Search for the cell housing the specified text and yield its [x, y] center coordinate. 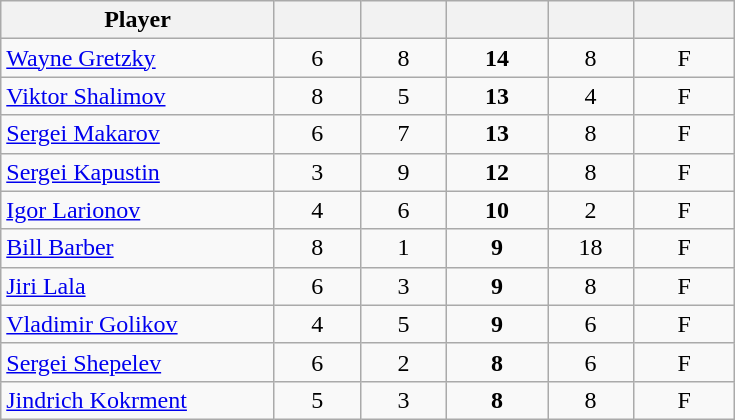
1 [403, 248]
14 [496, 58]
Player [138, 20]
7 [403, 134]
Bill Barber [138, 248]
12 [496, 172]
Vladimir Golikov [138, 324]
Jiri Lala [138, 286]
Viktor Shalimov [138, 96]
Jindrich Kokrment [138, 400]
Sergei Makarov [138, 134]
10 [496, 210]
Sergei Kapustin [138, 172]
Wayne Gretzky [138, 58]
Sergei Shepelev [138, 362]
Igor Larionov [138, 210]
18 [591, 248]
